Extract the (x, y) coordinate from the center of the cell holding the provided text.  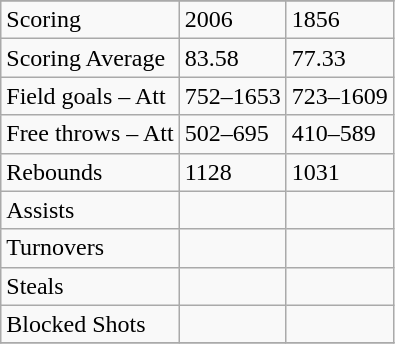
2006 (232, 20)
Blocked Shots (90, 324)
Scoring (90, 20)
Assists (90, 210)
410–589 (340, 134)
77.33 (340, 58)
723–1609 (340, 96)
1031 (340, 172)
Scoring Average (90, 58)
752–1653 (232, 96)
Field goals – Att (90, 96)
502–695 (232, 134)
Rebounds (90, 172)
83.58 (232, 58)
Steals (90, 286)
1128 (232, 172)
Free throws – Att (90, 134)
1856 (340, 20)
Turnovers (90, 248)
